Locate the cell with the specified text and output its [x, y] center coordinate. 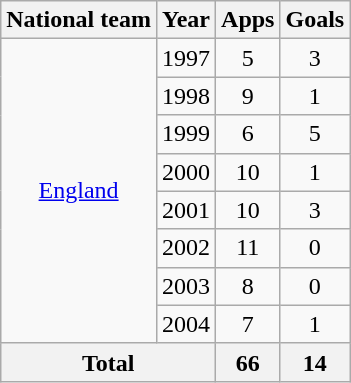
2001 [186, 210]
11 [248, 248]
2004 [186, 324]
Year [186, 20]
8 [248, 286]
2002 [186, 248]
7 [248, 324]
Total [108, 362]
14 [315, 362]
1999 [186, 134]
2000 [186, 172]
England [79, 191]
1998 [186, 96]
National team [79, 20]
6 [248, 134]
Apps [248, 20]
9 [248, 96]
66 [248, 362]
1997 [186, 58]
Goals [315, 20]
2003 [186, 286]
